Locate the cell with the specified text and output its (X, Y) center coordinate. 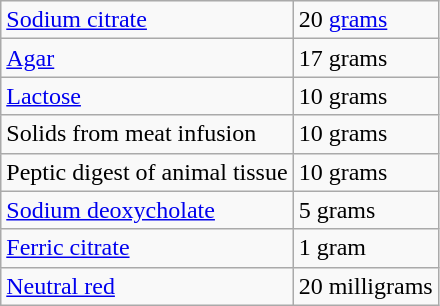
17 grams (366, 58)
Peptic digest of animal tissue (147, 172)
Neutral red (147, 286)
20 milligrams (366, 286)
Sodium citrate (147, 20)
Ferric citrate (147, 248)
Agar (147, 58)
Sodium deoxycholate (147, 210)
Solids from meat infusion (147, 134)
Lactose (147, 96)
5 grams (366, 210)
1 gram (366, 248)
20 grams (366, 20)
